Identify which cell holds the provided text, then report its [x, y] central coordinate. 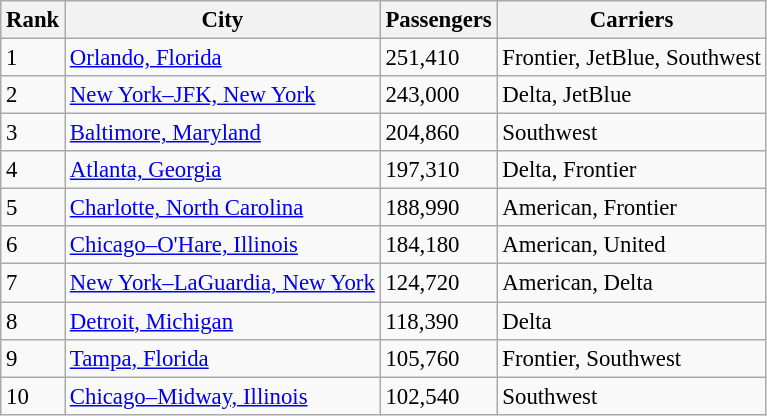
New York–LaGuardia, New York [223, 283]
Delta [632, 321]
7 [33, 283]
American, Frontier [632, 208]
New York–JFK, New York [223, 95]
6 [33, 245]
Carriers [632, 20]
American, United [632, 245]
204,860 [438, 133]
118,390 [438, 321]
Atlanta, Georgia [223, 170]
Rank [33, 20]
251,410 [438, 58]
1 [33, 58]
105,760 [438, 358]
9 [33, 358]
243,000 [438, 95]
2 [33, 95]
Detroit, Michigan [223, 321]
Chicago–Midway, Illinois [223, 396]
5 [33, 208]
Orlando, Florida [223, 58]
184,180 [438, 245]
Baltimore, Maryland [223, 133]
Frontier, Southwest [632, 358]
10 [33, 396]
American, Delta [632, 283]
Passengers [438, 20]
Tampa, Florida [223, 358]
City [223, 20]
Charlotte, North Carolina [223, 208]
4 [33, 170]
Delta, JetBlue [632, 95]
3 [33, 133]
124,720 [438, 283]
Frontier, JetBlue, Southwest [632, 58]
8 [33, 321]
188,990 [438, 208]
Delta, Frontier [632, 170]
102,540 [438, 396]
Chicago–O'Hare, Illinois [223, 245]
197,310 [438, 170]
